Pinpoint the cell where the given text exists, returning its (x, y) midpoint coordinate. 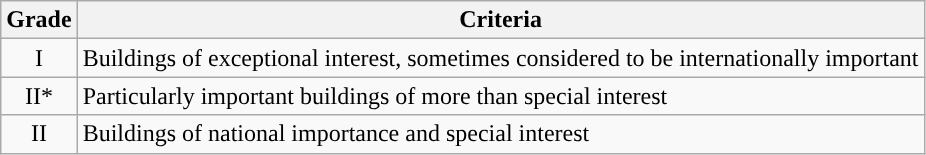
Particularly important buildings of more than special interest (500, 96)
Criteria (500, 20)
Buildings of national importance and special interest (500, 134)
I (39, 58)
II* (39, 96)
II (39, 134)
Buildings of exceptional interest, sometimes considered to be internationally important (500, 58)
Grade (39, 20)
